Detect which cell encompasses the target text, then output its (x, y) center coordinate. 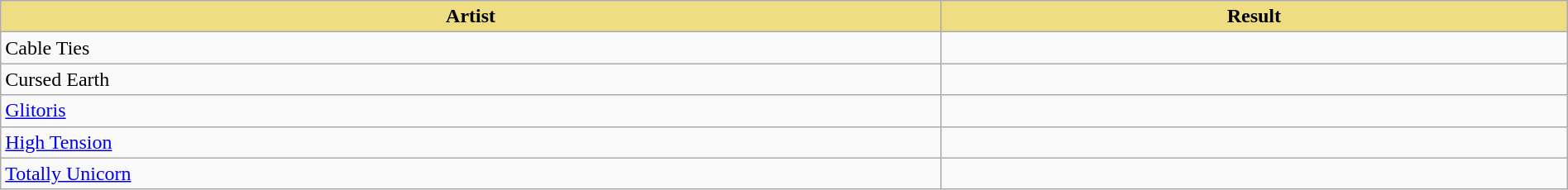
Glitoris (471, 111)
Artist (471, 17)
High Tension (471, 142)
Result (1254, 17)
Cable Ties (471, 48)
Totally Unicorn (471, 173)
Cursed Earth (471, 79)
